Return the (X, Y) coordinate for the center point of the cell that contains the specified text.  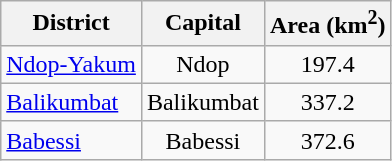
District (72, 24)
197.4 (328, 64)
Ndop-Yakum (72, 64)
Capital (202, 24)
337.2 (328, 102)
Ndop (202, 64)
372.6 (328, 140)
Area (km2) (328, 24)
